Capture the cell that displays the provided text and extract its (x, y) central coordinate. 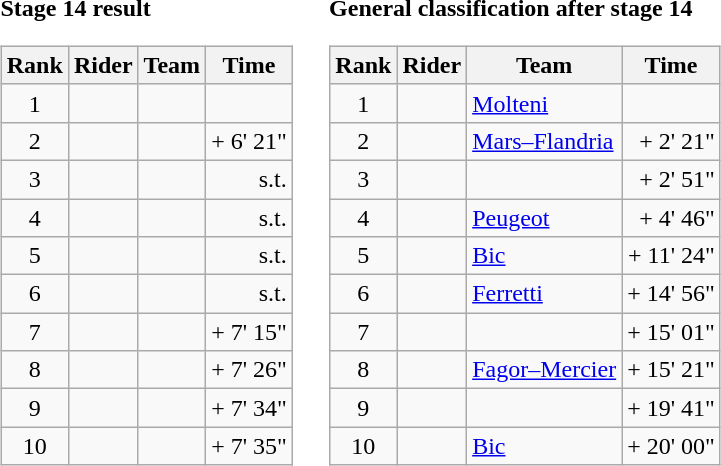
+ 15' 21" (672, 370)
+ 11' 24" (672, 256)
+ 7' 26" (250, 370)
+ 7' 35" (250, 446)
Molteni (544, 103)
+ 7' 15" (250, 332)
+ 14' 56" (672, 294)
+ 7' 34" (250, 408)
+ 2' 51" (672, 179)
+ 4' 46" (672, 217)
+ 15' 01" (672, 332)
+ 2' 21" (672, 141)
Fagor–Mercier (544, 370)
+ 19' 41" (672, 408)
Ferretti (544, 294)
Peugeot (544, 217)
Mars–Flandria (544, 141)
+ 20' 00" (672, 446)
+ 6' 21" (250, 141)
